Scan for the cell matching the given text and deliver its [x, y] coordinate at center. 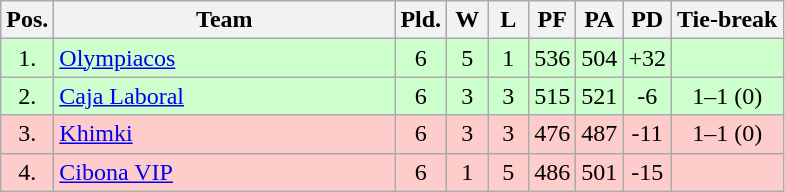
PD [648, 20]
PA [600, 20]
Pos. [28, 20]
536 [552, 58]
Olympiacos [224, 58]
1. [28, 58]
476 [552, 134]
+32 [648, 58]
Cibona VIP [224, 172]
L [508, 20]
487 [600, 134]
Tie-break [727, 20]
4. [28, 172]
-11 [648, 134]
-6 [648, 96]
Khimki [224, 134]
PF [552, 20]
W [468, 20]
521 [600, 96]
-15 [648, 172]
515 [552, 96]
501 [600, 172]
3. [28, 134]
Team [224, 20]
Pld. [421, 20]
486 [552, 172]
2. [28, 96]
Caja Laboral [224, 96]
504 [600, 58]
